From the cell containing the given text, extract its center point as [x, y] coordinate. 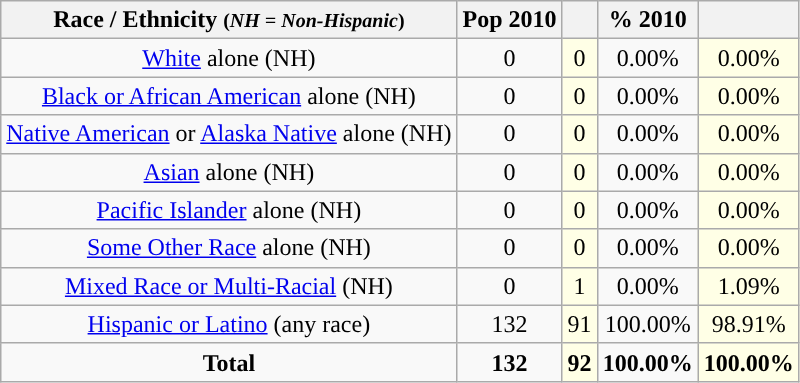
White alone (NH) [229, 58]
% 2010 [648, 20]
1.09% [748, 286]
98.91% [748, 324]
Pop 2010 [510, 20]
Black or African American alone (NH) [229, 96]
91 [580, 324]
1 [580, 286]
Pacific Islander alone (NH) [229, 210]
Hispanic or Latino (any race) [229, 324]
Race / Ethnicity (NH = Non-Hispanic) [229, 20]
Asian alone (NH) [229, 172]
Some Other Race alone (NH) [229, 248]
92 [580, 362]
Total [229, 362]
Mixed Race or Multi-Racial (NH) [229, 286]
Native American or Alaska Native alone (NH) [229, 134]
